Identify which cell holds the provided text, then report its [X, Y] central coordinate. 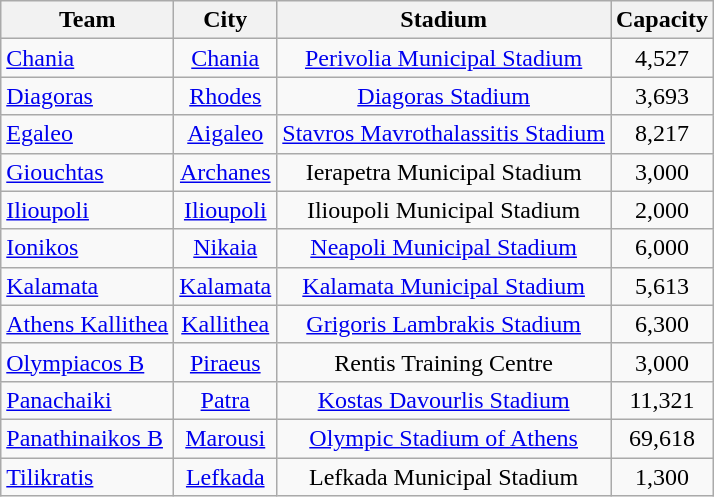
Olympiacos B [88, 362]
Tilikratis [88, 477]
Team [88, 20]
Perivolia Municipal Stadium [444, 58]
2,000 [662, 210]
Panathinaikos B [88, 438]
Ilioupoli Municipal Stadium [444, 210]
Aigaleo [226, 134]
Panachaiki [88, 400]
Lefkada Municipal Stadium [444, 477]
1,300 [662, 477]
Kostas Davourlis Stadium [444, 400]
Capacity [662, 20]
Giouchtas [88, 172]
Stadium [444, 20]
5,613 [662, 286]
Kallithea [226, 324]
8,217 [662, 134]
4,527 [662, 58]
Archanes [226, 172]
Marousi [226, 438]
Diagoras [88, 96]
3,693 [662, 96]
Stavros Mavrothalassitis Stadium [444, 134]
Rhodes [226, 96]
6,000 [662, 248]
Ierapetra Municipal Stadium [444, 172]
6,300 [662, 324]
Egaleo [88, 134]
City [226, 20]
Kalamata Municipal Stadium [444, 286]
Piraeus [226, 362]
Patra [226, 400]
Olympic Stadium of Athens [444, 438]
Diagoras Stadium [444, 96]
Lefkada [226, 477]
Neapoli Municipal Stadium [444, 248]
11,321 [662, 400]
Athens Kallithea [88, 324]
69,618 [662, 438]
Nikaia [226, 248]
Rentis Training Centre [444, 362]
Grigoris Lambrakis Stadium [444, 324]
Ionikos [88, 248]
